Locate the cell with the specified text and output its (x, y) center coordinate. 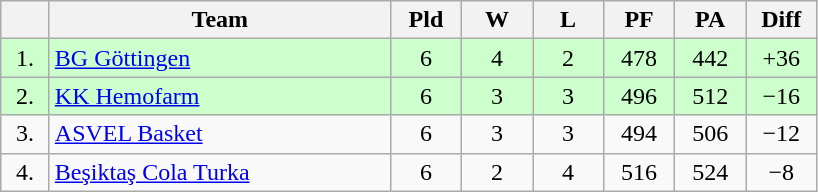
−16 (782, 96)
Beşiktaş Cola Turka (220, 172)
ASVEL Basket (220, 134)
Pld (426, 20)
KK Hemofarm (220, 96)
496 (640, 96)
506 (710, 134)
512 (710, 96)
BG Göttingen (220, 58)
PF (640, 20)
+36 (782, 58)
PA (710, 20)
L (568, 20)
478 (640, 58)
Team (220, 20)
494 (640, 134)
W (496, 20)
3. (26, 134)
442 (710, 58)
−12 (782, 134)
−8 (782, 172)
1. (26, 58)
2. (26, 96)
4. (26, 172)
Diff (782, 20)
516 (640, 172)
524 (710, 172)
